From the cell containing the given text, extract its center point as [X, Y] coordinate. 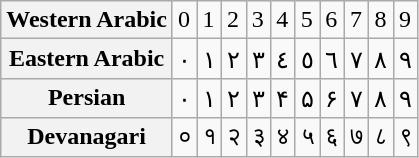
۹ [406, 98]
١ [210, 59]
४ [284, 137]
Devanagari [87, 137]
७ [356, 137]
۵ [308, 98]
٩ [406, 59]
९ [406, 137]
4 [284, 20]
٦ [332, 59]
9 [406, 20]
६ [332, 137]
6 [332, 20]
۴ [284, 98]
८ [382, 137]
۷ [356, 98]
१ [210, 137]
٥ [308, 59]
٣ [258, 59]
1 [210, 20]
Eastern Arabic [87, 59]
۲ [234, 98]
۳ [258, 98]
३ [258, 137]
0 [184, 20]
8 [382, 20]
2 [234, 20]
۱ [210, 98]
۸ [382, 98]
7 [356, 20]
٧ [356, 59]
Persian [87, 98]
० [184, 137]
5 [308, 20]
२ [234, 137]
٢ [234, 59]
3 [258, 20]
५ [308, 137]
۶ [332, 98]
۰ [184, 98]
Western Arabic [87, 20]
٤ [284, 59]
٠ [184, 59]
٨ [382, 59]
